Locate the cell with the specified text and output its (x, y) center coordinate. 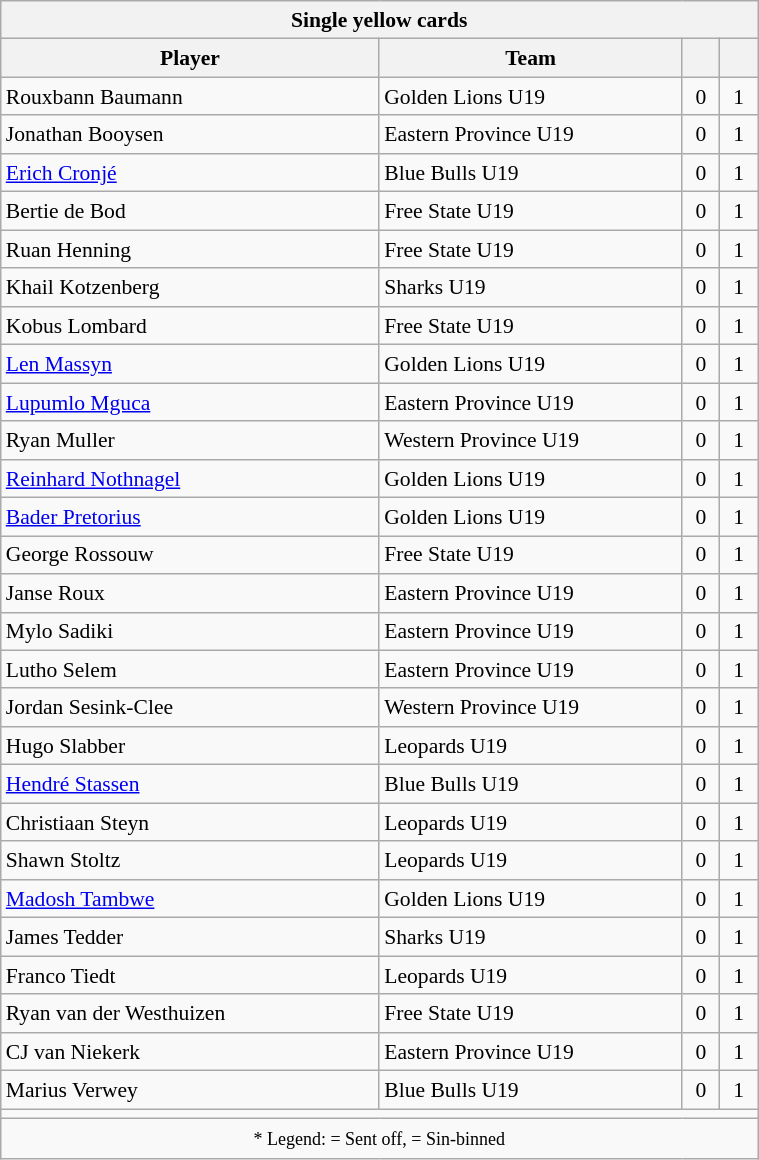
Bader Pretorius (190, 517)
Len Massyn (190, 364)
Ryan van der Westhuizen (190, 1013)
Ruan Henning (190, 249)
Single yellow cards (380, 20)
Reinhard Nothnagel (190, 479)
Janse Roux (190, 593)
Rouxbann Baumann (190, 97)
Hendré Stassen (190, 784)
Lupumlo Mguca (190, 402)
Marius Verwey (190, 1090)
CJ van Niekerk (190, 1052)
Team (530, 58)
Kobus Lombard (190, 326)
Khail Kotzenberg (190, 288)
Christiaan Steyn (190, 822)
Ryan Muller (190, 440)
Lutho Selem (190, 670)
Jordan Sesink-Clee (190, 708)
Jonathan Booysen (190, 135)
Madosh Tambwe (190, 899)
* Legend: = Sent off, = Sin-binned (380, 1139)
James Tedder (190, 937)
Franco Tiedt (190, 975)
Mylo Sadiki (190, 631)
George Rossouw (190, 555)
Erich Cronjé (190, 173)
Shawn Stoltz (190, 861)
Bertie de Bod (190, 211)
Player (190, 58)
Hugo Slabber (190, 746)
